From the cell containing the given text, extract its center point as (x, y) coordinate. 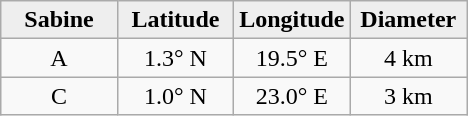
23.0° E (292, 96)
19.5° E (292, 58)
1.3° N (175, 58)
Latitude (175, 20)
3 km (408, 96)
Diameter (408, 20)
1.0° N (175, 96)
4 km (408, 58)
A (59, 58)
Sabine (59, 20)
Longitude (292, 20)
C (59, 96)
